Output the [x, y] coordinate of the center of the cell containing the given text.  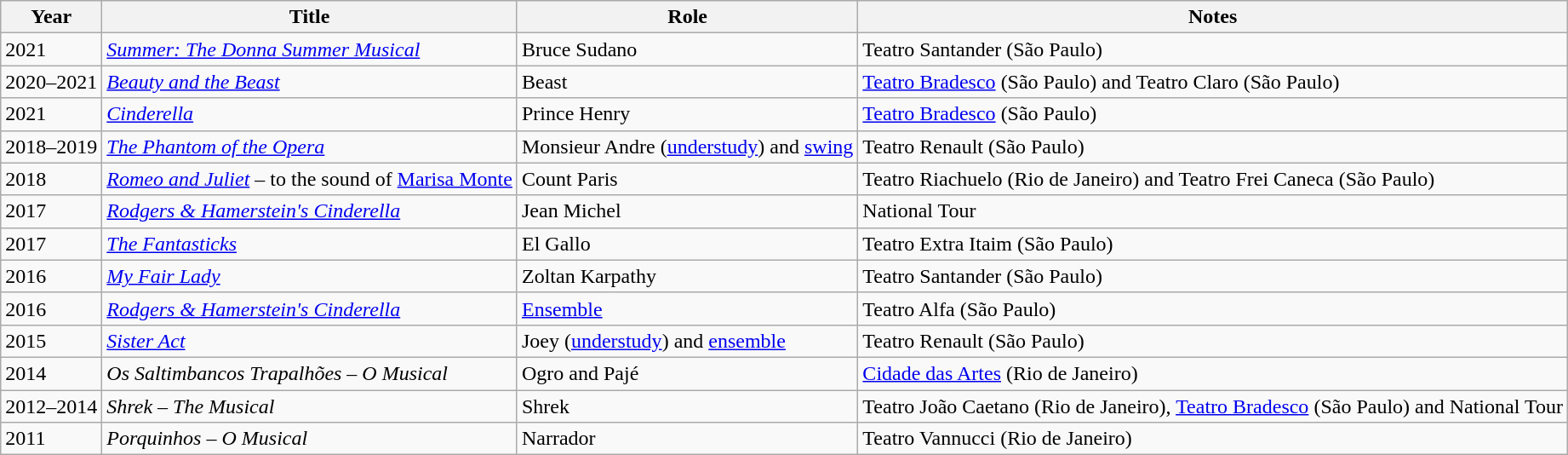
Teatro João Caetano (Rio de Janeiro), Teatro Bradesco (São Paulo) and National Tour [1213, 406]
Bruce Sudano [687, 49]
Joey (understudy) and ensemble [687, 341]
Ensemble [687, 308]
2020–2021 [51, 82]
Prince Henry [687, 114]
National Tour [1213, 211]
2018–2019 [51, 147]
Beast [687, 82]
Romeo and Juliet – to the sound of Marisa Monte [310, 179]
The Fantasticks [310, 244]
Notes [1213, 17]
Teatro Alfa (São Paulo) [1213, 308]
Count Paris [687, 179]
Role [687, 17]
El Gallo [687, 244]
2011 [51, 439]
Ogro and Pajé [687, 373]
Sister Act [310, 341]
Shrek [687, 406]
Teatro Riachuelo (Rio de Janeiro) and Teatro Frei Caneca (São Paulo) [1213, 179]
Porquinhos – O Musical [310, 439]
Os Saltimbancos Trapalhões – O Musical [310, 373]
Zoltan Karpathy [687, 276]
My Fair Lady [310, 276]
Shrek – The Musical [310, 406]
The Phantom of the Opera [310, 147]
Jean Michel [687, 211]
2015 [51, 341]
Cidade das Artes (Rio de Janeiro) [1213, 373]
Year [51, 17]
Teatro Bradesco (São Paulo) and Teatro Claro (São Paulo) [1213, 82]
Teatro Vannucci (Rio de Janeiro) [1213, 439]
Monsieur Andre (understudy) and swing [687, 147]
2012–2014 [51, 406]
2014 [51, 373]
Title [310, 17]
Beauty and the Beast [310, 82]
Teatro Bradesco (São Paulo) [1213, 114]
Teatro Extra Itaim (São Paulo) [1213, 244]
Narrador [687, 439]
Cinderella [310, 114]
Summer: The Donna Summer Musical [310, 49]
2018 [51, 179]
